Extract the [X, Y] coordinate from the center of the cell holding the provided text.  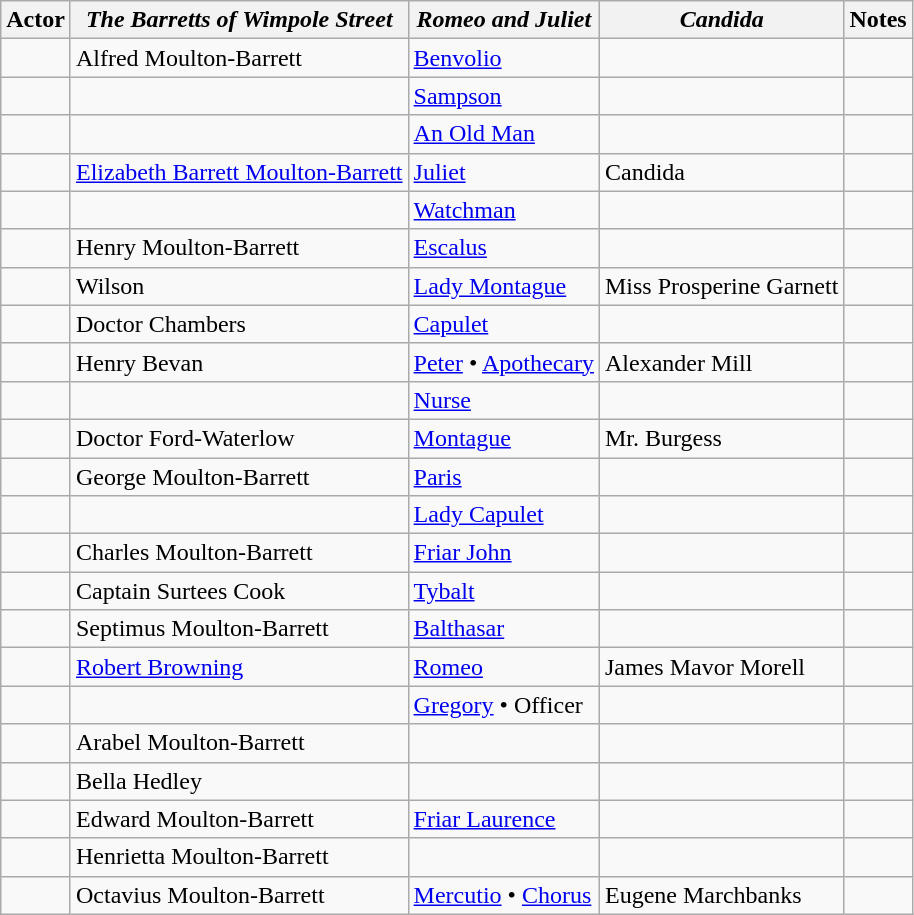
Montague [504, 438]
Romeo and Juliet [504, 20]
Henrietta Moulton-Barrett [239, 857]
Lady Montague [504, 286]
Miss Prosperine Garnett [721, 286]
Mercutio • Chorus [504, 895]
Capulet [504, 324]
Charles Moulton-Barrett [239, 553]
Paris [504, 477]
The Barretts of Wimpole Street [239, 20]
Robert Browning [239, 667]
Henry Moulton-Barrett [239, 248]
Alfred Moulton-Barrett [239, 58]
Septimus Moulton-Barrett [239, 629]
Juliet [504, 172]
Notes [878, 20]
Balthasar [504, 629]
Arabel Moulton-Barrett [239, 743]
Doctor Ford-Waterlow [239, 438]
Peter • Apothecary [504, 362]
Romeo [504, 667]
Bella Hedley [239, 781]
Alexander Mill [721, 362]
Lady Capulet [504, 515]
Doctor Chambers [239, 324]
Captain Surtees Cook [239, 591]
Escalus [504, 248]
Friar John [504, 553]
Nurse [504, 400]
Benvolio [504, 58]
Edward Moulton-Barrett [239, 819]
Sampson [504, 96]
Eugene Marchbanks [721, 895]
Elizabeth Barrett Moulton-Barrett [239, 172]
Tybalt [504, 591]
James Mavor Morell [721, 667]
George Moulton-Barrett [239, 477]
Henry Bevan [239, 362]
Wilson [239, 286]
Watchman [504, 210]
Octavius Moulton-Barrett [239, 895]
Mr. Burgess [721, 438]
Friar Laurence [504, 819]
Actor [36, 20]
Gregory • Officer [504, 705]
An Old Man [504, 134]
